Capture the cell that displays the provided text and extract its (X, Y) central coordinate. 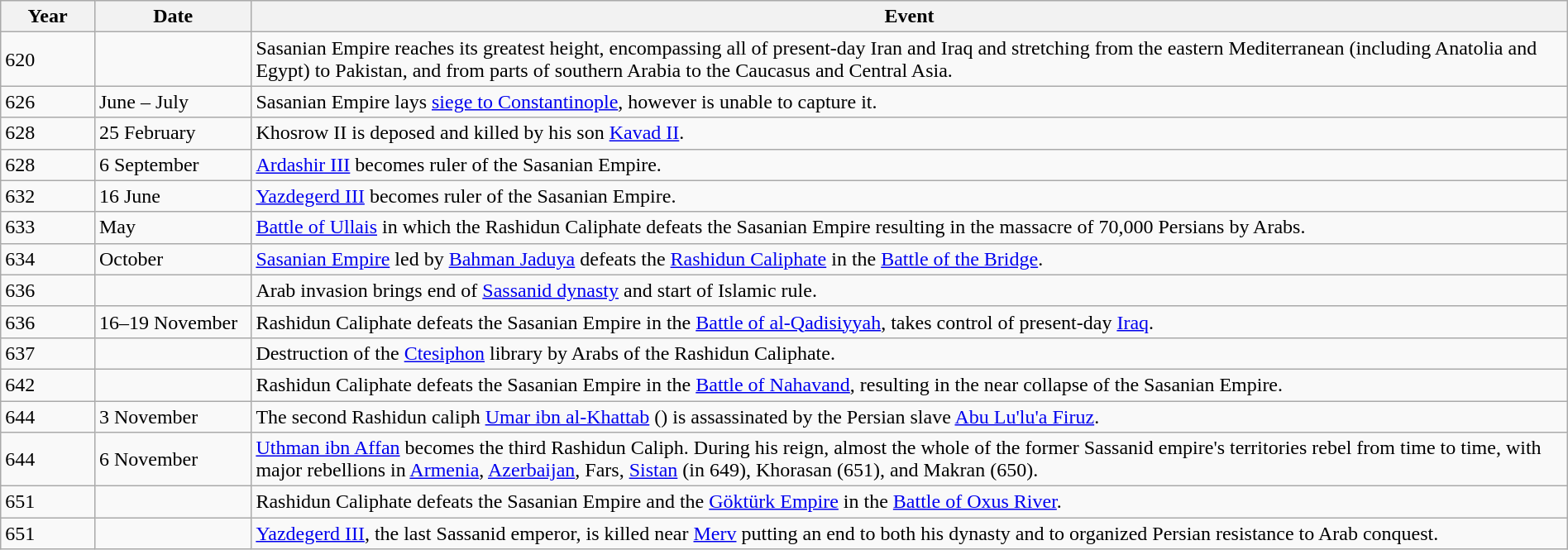
June – July (172, 102)
Battle of Ullais in which the Rashidun Caliphate defeats the Sasanian Empire resulting in the massacre of 70,000 Persians by Arabs. (910, 227)
Ardashir III becomes ruler of the Sasanian Empire. (910, 165)
Destruction of the Ctesiphon library by Arabs of the Rashidun Caliphate. (910, 353)
Khosrow II is deposed and killed by his son Kavad II. (910, 133)
626 (48, 102)
620 (48, 60)
Event (910, 17)
6 September (172, 165)
25 February (172, 133)
Rashidun Caliphate defeats the Sasanian Empire in the Battle of Nahavand, resulting in the near collapse of the Sasanian Empire. (910, 385)
Sasanian Empire lays siege to Constantinople, however is unable to capture it. (910, 102)
637 (48, 353)
632 (48, 196)
Rashidun Caliphate defeats the Sasanian Empire in the Battle of al-Qadisiyyah, takes control of present-day Iraq. (910, 322)
The second Rashidun caliph Umar ibn al-Khattab () is assassinated by the Persian slave Abu Lu'lu'a Firuz. (910, 416)
16–19 November (172, 322)
16 June (172, 196)
633 (48, 227)
Rashidun Caliphate defeats the Sasanian Empire and the Göktürk Empire in the Battle of Oxus River. (910, 502)
Sasanian Empire led by Bahman Jaduya defeats the Rashidun Caliphate in the Battle of the Bridge. (910, 259)
Year (48, 17)
May (172, 227)
Yazdegerd III becomes ruler of the Sasanian Empire. (910, 196)
3 November (172, 416)
634 (48, 259)
6 November (172, 460)
Arab invasion brings end of Sassanid dynasty and start of Islamic rule. (910, 290)
October (172, 259)
642 (48, 385)
Date (172, 17)
